Provide the [x, y] coordinate of the cell's center where the given text is located.  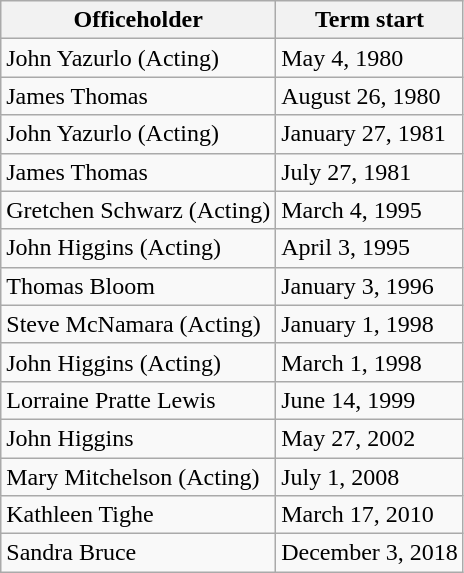
Term start [370, 20]
March 4, 1995 [370, 210]
January 3, 1996 [370, 286]
Steve McNamara (Acting) [138, 324]
May 27, 2002 [370, 438]
August 26, 1980 [370, 96]
April 3, 1995 [370, 248]
March 17, 2010 [370, 515]
Gretchen Schwarz (Acting) [138, 210]
Officeholder [138, 20]
July 27, 1981 [370, 172]
Lorraine Pratte Lewis [138, 400]
Kathleen Tighe [138, 515]
Thomas Bloom [138, 286]
January 27, 1981 [370, 134]
John Higgins [138, 438]
July 1, 2008 [370, 477]
January 1, 1998 [370, 324]
June 14, 1999 [370, 400]
Sandra Bruce [138, 553]
May 4, 1980 [370, 58]
December 3, 2018 [370, 553]
Mary Mitchelson (Acting) [138, 477]
March 1, 1998 [370, 362]
